Search for the cell housing the specified text and yield its [x, y] center coordinate. 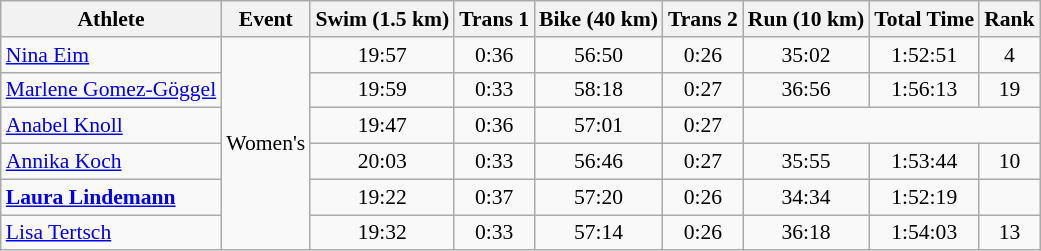
19:22 [382, 197]
Trans 2 [703, 19]
19 [1010, 90]
Marlene Gomez-Göggel [112, 90]
Event [266, 19]
58:18 [598, 90]
1:53:44 [924, 162]
56:46 [598, 162]
35:02 [806, 55]
13 [1010, 233]
19:47 [382, 126]
Run (10 km) [806, 19]
Lisa Tertsch [112, 233]
Bike (40 km) [598, 19]
Swim (1.5 km) [382, 19]
Rank [1010, 19]
57:20 [598, 197]
1:54:03 [924, 233]
34:34 [806, 197]
Nina Eim [112, 55]
19:57 [382, 55]
Laura Lindemann [112, 197]
56:50 [598, 55]
36:56 [806, 90]
Trans 1 [494, 19]
1:56:13 [924, 90]
10 [1010, 162]
Anabel Knoll [112, 126]
36:18 [806, 233]
Athlete [112, 19]
Total Time [924, 19]
Annika Koch [112, 162]
57:14 [598, 233]
4 [1010, 55]
1:52:19 [924, 197]
19:32 [382, 233]
35:55 [806, 162]
1:52:51 [924, 55]
0:37 [494, 197]
Women's [266, 144]
20:03 [382, 162]
19:59 [382, 90]
57:01 [598, 126]
